From the cell containing the given text, extract its center point as (X, Y) coordinate. 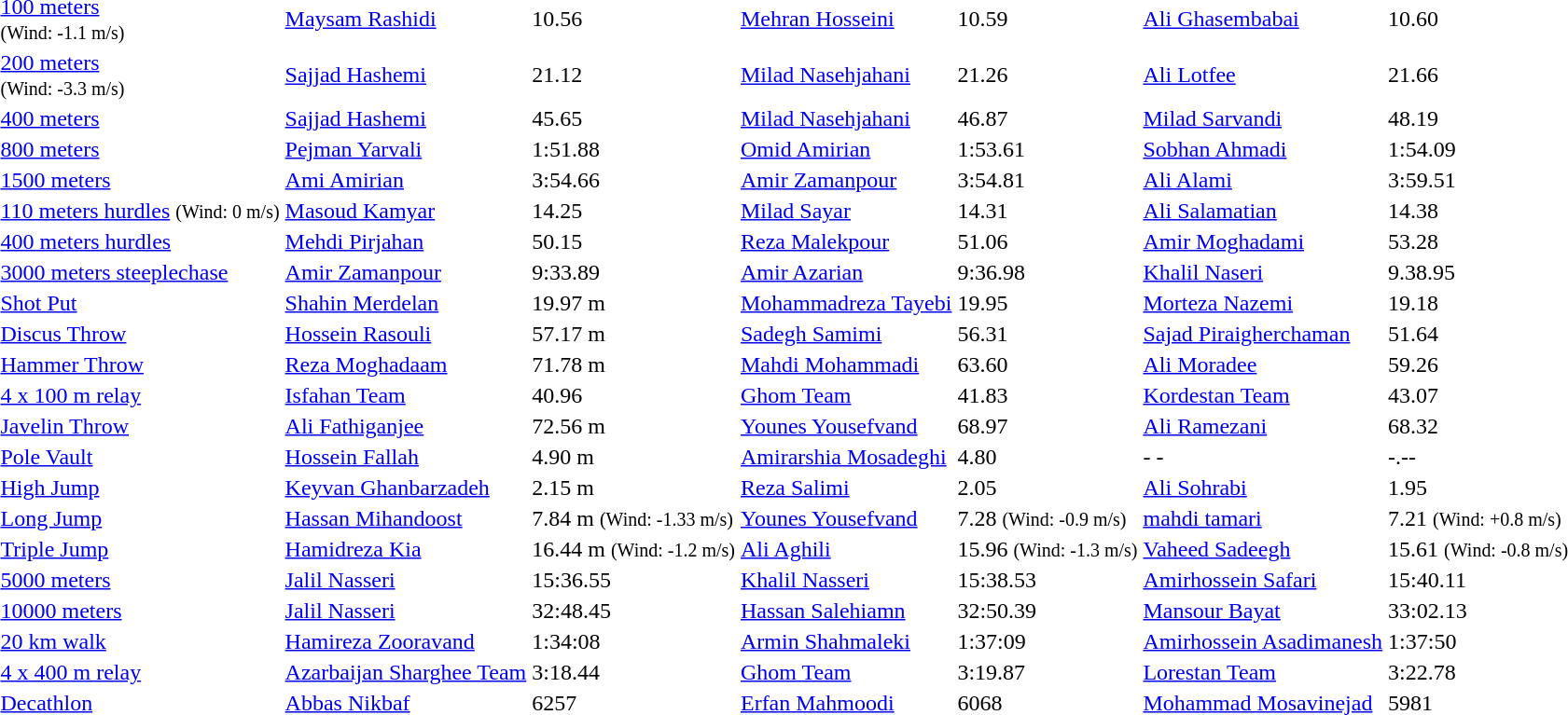
Shahin Merdelan (406, 303)
Reza Salimi (845, 488)
Amirhossein Asadimanesh (1263, 641)
Isfahan Team (406, 395)
1:53.61 (1048, 149)
32:48.45 (634, 611)
16.44 m (Wind: -1.2 m/s) (634, 549)
3:54.66 (634, 180)
Ali Fathiganjee (406, 426)
32:50.39 (1048, 611)
14.31 (1048, 211)
Kordestan Team (1263, 395)
Mahdi Mohammadi (845, 364)
40.96 (634, 395)
Hossein Fallah (406, 457)
Ali Lotfee (1263, 75)
15:38.53 (1048, 580)
Amir Azarian (845, 272)
63.60 (1048, 364)
Khalil Naseri (1263, 272)
4.90 m (634, 457)
19.95 (1048, 303)
Khalil Nasseri (845, 580)
Lorestan Team (1263, 672)
Amir Moghadami (1263, 241)
2.15 m (634, 488)
Armin Shahmaleki (845, 641)
57.17 m (634, 334)
45.65 (634, 118)
Amirarshia Mosadeghi (845, 457)
3:19.87 (1048, 672)
Ali Sohrabi (1263, 488)
Morteza Nazemi (1263, 303)
4.80 (1048, 457)
Pejman Yarvali (406, 149)
Hassan Mihandoost (406, 518)
21.26 (1048, 75)
50.15 (634, 241)
9:36.98 (1048, 272)
Mehdi Pirjahan (406, 241)
Sajad Piraigherchaman (1263, 334)
Keyvan Ghanbarzadeh (406, 488)
Mansour Bayat (1263, 611)
3:54.81 (1048, 180)
14.25 (634, 211)
9:33.89 (634, 272)
51.06 (1048, 241)
19.97 m (634, 303)
68.97 (1048, 426)
- - (1263, 457)
1:37:09 (1048, 641)
7.84 m (Wind: -1.33 m/s) (634, 518)
1:51.88 (634, 149)
Sadegh Samimi (845, 334)
71.78 m (634, 364)
Milad Sarvandi (1263, 118)
Sobhan Ahmadi (1263, 149)
15:36.55 (634, 580)
3:18.44 (634, 672)
Ali Ramezani (1263, 426)
Ali Moradee (1263, 364)
Masoud Kamyar (406, 211)
1:34:08 (634, 641)
Hamidreza Kia (406, 549)
21.12 (634, 75)
46.87 (1048, 118)
Milad Sayar (845, 211)
15.96 (Wind: -1.3 m/s) (1048, 549)
Hassan Salehiamn (845, 611)
Hamireza Zooravand (406, 641)
7.28 (Wind: -0.9 m/s) (1048, 518)
Ali Aghili (845, 549)
2.05 (1048, 488)
Ali Salamatian (1263, 211)
Azarbaijan Sharghee Team (406, 672)
Ami Amirian (406, 180)
Mohammadreza Tayebi (845, 303)
mahdi tamari (1263, 518)
Omid Amirian (845, 149)
Vaheed Sadeegh (1263, 549)
41.83 (1048, 395)
Reza Moghadaam (406, 364)
56.31 (1048, 334)
72.56 m (634, 426)
Amirhossein Safari (1263, 580)
Reza Malekpour (845, 241)
Ali Alami (1263, 180)
Hossein Rasouli (406, 334)
